For the text-containing cell, return its midpoint in (X, Y) coordinate format. 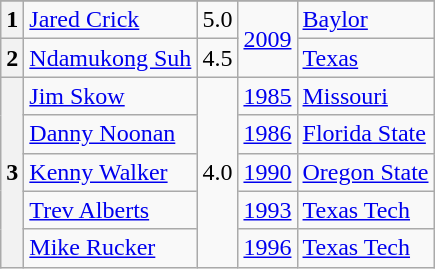
Baylor (366, 20)
1990 (268, 172)
5.0 (218, 20)
2 (12, 58)
3 (12, 172)
Florida State (366, 134)
Ndamukong Suh (110, 58)
1996 (268, 248)
Mike Rucker (110, 248)
Missouri (366, 96)
Kenny Walker (110, 172)
1985 (268, 96)
1 (12, 20)
4.0 (218, 172)
Trev Alberts (110, 210)
Texas (366, 58)
Oregon State (366, 172)
4.5 (218, 58)
1986 (268, 134)
Jim Skow (110, 96)
Jared Crick (110, 20)
Danny Noonan (110, 134)
2009 (268, 39)
1993 (268, 210)
